For the text-containing cell, return its midpoint in (X, Y) coordinate format. 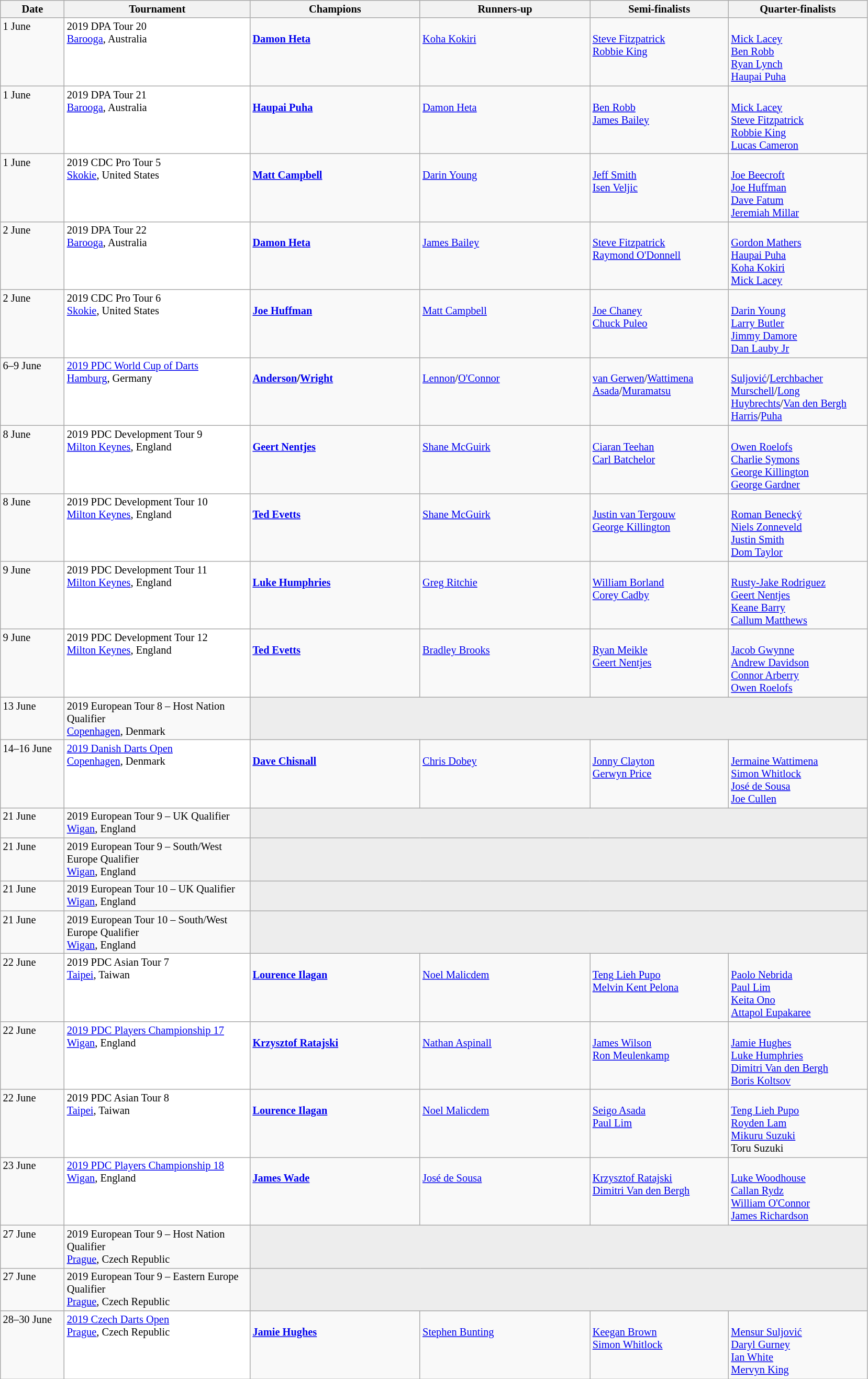
2019 Danish Darts OpenCopenhagen, Denmark (157, 774)
Teng Lieh Pupo Melvin Kent Pelona (660, 987)
2019 PDC Players Championship 18Wigan, England (157, 1191)
Dave Chisnall (335, 774)
Joe Huffman (335, 324)
2019 PDC World Cup of DartsHamburg, Germany (157, 391)
2019 DPA Tour 21Barooga, Australia (157, 120)
2019 PDC Development Tour 10Milton Keynes, England (157, 527)
Rusty-Jake Rodriguez Geert Nentjes Keane Barry Callum Matthews (798, 595)
2019 PDC Asian Tour 8Taipei, Taiwan (157, 1123)
2019 European Tour 10 – South/West Europe Qualifier Wigan, England (157, 932)
Date (32, 9)
Roman Benecký Niels Zonneveld Justin Smith Dom Taylor (798, 527)
13 June (32, 719)
Koha Kokiri (505, 52)
14–16 June (32, 774)
Haupai Puha (335, 120)
Mick Lacey Steve Fitzpatrick Robbie King Lucas Cameron (798, 120)
Darin Young (505, 187)
Jacob Gwynne Andrew Davidson Connor Arberry Owen Roelofs (798, 663)
Luke Woodhouse Callan Rydz William O'Connor James Richardson (798, 1191)
23 June (32, 1191)
Teng Lieh Pupo Royden Lam Mikuru Suzuki Toru Suzuki (798, 1123)
Darin Young Larry Butler Jimmy Damore Dan Lauby Jr (798, 324)
2019 European Tour 9 – Eastern Europe Qualifier Prague, Czech Republic (157, 1289)
28–30 June (32, 1344)
Jamie Hughes (335, 1344)
Ryan Meikle Geert Nentjes (660, 663)
Joe Chaney Chuck Puleo (660, 324)
Joe Beecroft Joe Huffman Dave Fatum Jeremiah Millar (798, 187)
Jeff Smith Isen Veljic (660, 187)
Ciaran Teehan Carl Batchelor (660, 459)
2019 European Tour 9 – South/West Europe Qualifier Wigan, England (157, 859)
2019 Czech Darts OpenPrague, Czech Republic (157, 1344)
Paolo Nebrida Paul Lim Keita Ono Attapol Eupakaree (798, 987)
Steve Fitzpatrick Robbie King (660, 52)
Jermaine Wattimena Simon Whitlock José de Sousa Joe Cullen (798, 774)
Semi-finalists (660, 9)
Stephen Bunting (505, 1344)
2019 PDC Development Tour 11Milton Keynes, England (157, 595)
José de Sousa (505, 1191)
Greg Ritchie (505, 595)
2019 PDC Development Tour 12Milton Keynes, England (157, 663)
Tournament (157, 9)
Nathan Aspinall (505, 1055)
Steve Fitzpatrick Raymond O'Donnell (660, 256)
Anderson/Wright (335, 391)
2019 European Tour 8 – Host Nation Qualifier Copenhagen, Denmark (157, 719)
2019 European Tour 9 – UK Qualifier Wigan, England (157, 823)
Champions (335, 9)
Mensur Suljović Daryl Gurney Ian White Mervyn King (798, 1344)
William Borland Corey Cadby (660, 595)
James Wilson Ron Meulenkamp (660, 1055)
Quarter-finalists (798, 9)
2019 CDC Pro Tour 5Skokie, United States (157, 187)
Runners-up (505, 9)
2019 DPA Tour 20Barooga, Australia (157, 52)
Bradley Brooks (505, 663)
Justin van Tergouw George Killington (660, 527)
2019 PDC Players Championship 17Wigan, England (157, 1055)
Geert Nentjes (335, 459)
van Gerwen/Wattimena Asada/Muramatsu (660, 391)
2019 PDC Development Tour 9Milton Keynes, England (157, 459)
6–9 June (32, 391)
2019 DPA Tour 22Barooga, Australia (157, 256)
Suljović/Lerchbacher Murschell/Long Huybrechts/Van den Bergh Harris/Puha (798, 391)
2019 European Tour 9 – Host Nation Qualifier Prague, Czech Republic (157, 1246)
Lennon/O'Connor (505, 391)
2019 CDC Pro Tour 6Skokie, United States (157, 324)
Chris Dobey (505, 774)
Keegan Brown Simon Whitlock (660, 1344)
Jonny Clayton Gerwyn Price (660, 774)
James Wade (335, 1191)
Ben Robb James Bailey (660, 120)
Mick Lacey Ben Robb Ryan Lynch Haupai Puha (798, 52)
Owen Roelofs Charlie Symons George Killington George Gardner (798, 459)
Luke Humphries (335, 595)
Krzysztof Ratajski (335, 1055)
Krzysztof Ratajski Dimitri Van den Bergh (660, 1191)
2019 PDC Asian Tour 7Taipei, Taiwan (157, 987)
James Bailey (505, 256)
Seigo Asada Paul Lim (660, 1123)
2019 European Tour 10 – UK Qualifier Wigan, England (157, 896)
Jamie Hughes Luke Humphries Dimitri Van den Bergh Boris Koltsov (798, 1055)
Gordon Mathers Haupai Puha Koha Kokiri Mick Lacey (798, 256)
